For the text-containing cell, return its midpoint in [x, y] coordinate format. 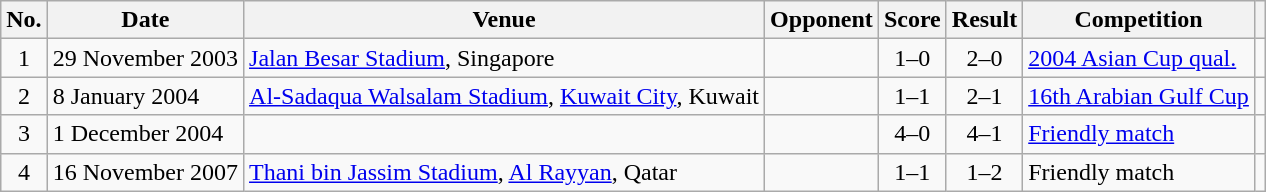
1–2 [984, 172]
1 [24, 58]
8 January 2004 [145, 96]
4–0 [912, 134]
3 [24, 134]
Competition [1139, 20]
Jalan Besar Stadium, Singapore [504, 58]
Opponent [822, 20]
Al-Sadaqua Walsalam Stadium, Kuwait City, Kuwait [504, 96]
Thani bin Jassim Stadium, Al Rayyan, Qatar [504, 172]
16th Arabian Gulf Cup [1139, 96]
No. [24, 20]
Score [912, 20]
2–1 [984, 96]
2004 Asian Cup qual. [1139, 58]
4–1 [984, 134]
16 November 2007 [145, 172]
29 November 2003 [145, 58]
Result [984, 20]
1–0 [912, 58]
1 December 2004 [145, 134]
2 [24, 96]
Venue [504, 20]
Date [145, 20]
4 [24, 172]
2–0 [984, 58]
